Search for the cell housing the specified text and yield its (x, y) center coordinate. 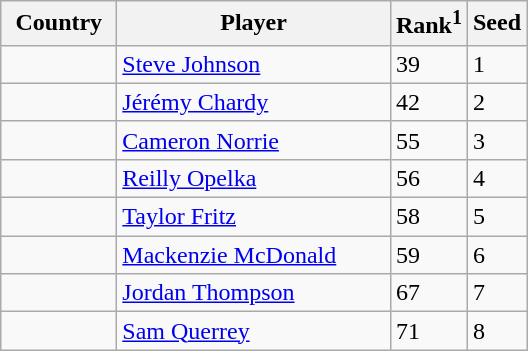
Mackenzie McDonald (254, 255)
42 (428, 102)
Jérémy Chardy (254, 102)
3 (496, 140)
2 (496, 102)
7 (496, 293)
58 (428, 217)
Reilly Opelka (254, 178)
Steve Johnson (254, 64)
55 (428, 140)
59 (428, 255)
67 (428, 293)
56 (428, 178)
Cameron Norrie (254, 140)
Rank1 (428, 24)
39 (428, 64)
Sam Querrey (254, 331)
8 (496, 331)
71 (428, 331)
4 (496, 178)
Country (59, 24)
Seed (496, 24)
1 (496, 64)
Taylor Fritz (254, 217)
6 (496, 255)
Player (254, 24)
5 (496, 217)
Jordan Thompson (254, 293)
